Locate the cell with the specified text and output its [x, y] center coordinate. 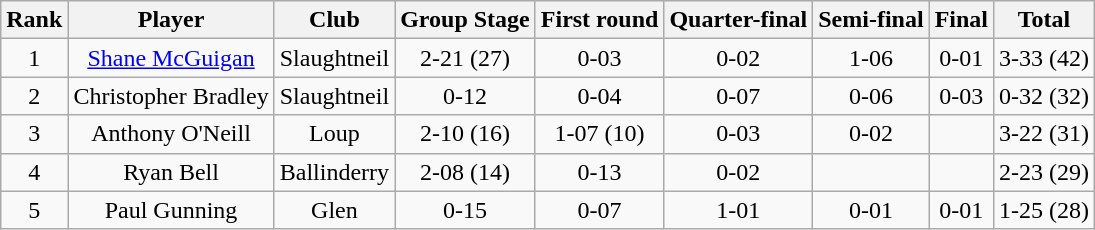
Total [1044, 20]
Quarter-final [738, 20]
Club [334, 20]
Rank [34, 20]
Group Stage [466, 20]
0-04 [600, 96]
Ryan Bell [171, 172]
First round [600, 20]
1-01 [738, 210]
Ballinderry [334, 172]
Glen [334, 210]
Shane McGuigan [171, 58]
3-33 (42) [1044, 58]
3 [34, 134]
2-10 (16) [466, 134]
1-25 (28) [1044, 210]
0-15 [466, 210]
Loup [334, 134]
5 [34, 210]
2-08 (14) [466, 172]
Anthony O'Neill [171, 134]
2-21 (27) [466, 58]
1-07 (10) [600, 134]
0-13 [600, 172]
Final [961, 20]
0-12 [466, 96]
1 [34, 58]
0-32 (32) [1044, 96]
0-06 [871, 96]
2 [34, 96]
1-06 [871, 58]
Paul Gunning [171, 210]
3-22 (31) [1044, 134]
4 [34, 172]
Semi-final [871, 20]
Player [171, 20]
2-23 (29) [1044, 172]
Christopher Bradley [171, 96]
